Find where the given text appears and provide that cell's center as [x, y] coordinate. 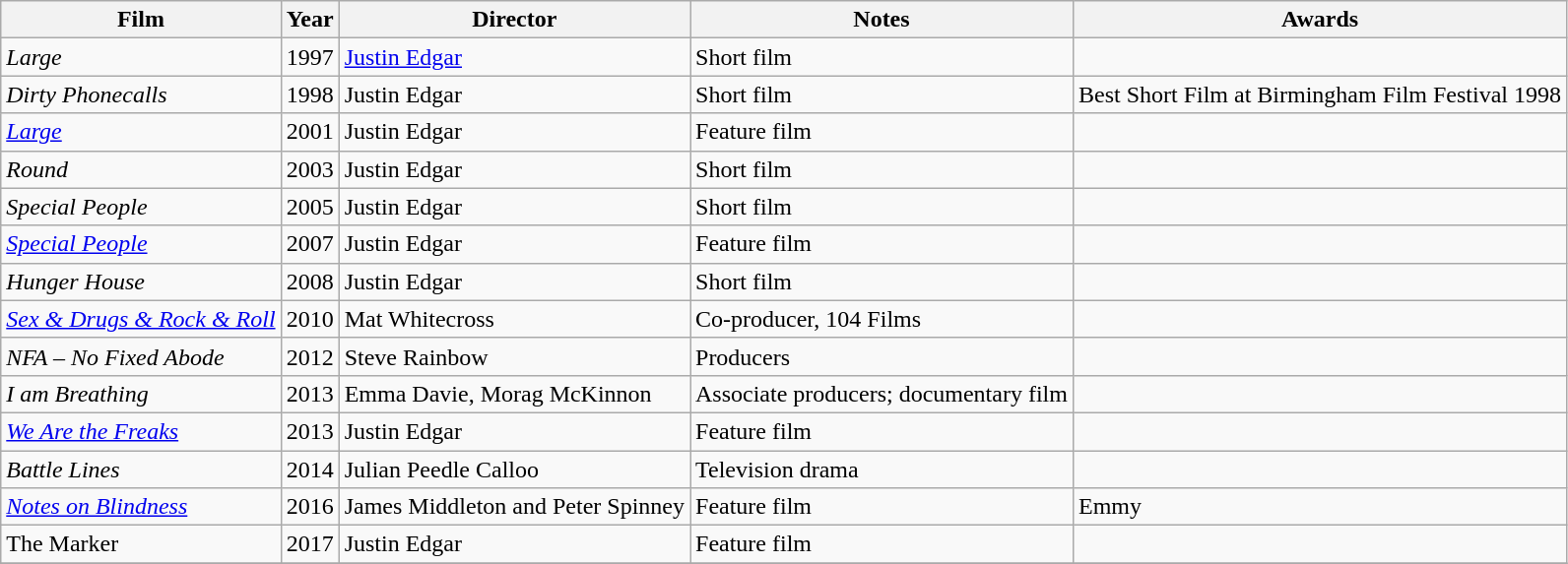
Steve Rainbow [514, 356]
We Are the Freaks [141, 431]
I am Breathing [141, 394]
Mat Whitecross [514, 319]
Producers [881, 356]
2001 [309, 132]
Best Short Film at Birmingham Film Festival 1998 [1320, 94]
2017 [309, 544]
Director [514, 20]
Notes [881, 20]
2014 [309, 470]
Emmy [1320, 507]
Round [141, 169]
Film [141, 20]
2008 [309, 282]
2007 [309, 244]
NFA – No Fixed Abode [141, 356]
Awards [1320, 20]
2010 [309, 319]
James Middleton and Peter Spinney [514, 507]
Dirty Phonecalls [141, 94]
1998 [309, 94]
Television drama [881, 470]
Sex & Drugs & Rock & Roll [141, 319]
2016 [309, 507]
1997 [309, 57]
Co-producer, 104 Films [881, 319]
Emma Davie, Morag McKinnon [514, 394]
Julian Peedle Calloo [514, 470]
2005 [309, 207]
Hunger House [141, 282]
Year [309, 20]
2003 [309, 169]
2012 [309, 356]
Associate producers; documentary film [881, 394]
Notes on Blindness [141, 507]
Battle Lines [141, 470]
The Marker [141, 544]
